Capture the cell that displays the provided text and extract its (x, y) central coordinate. 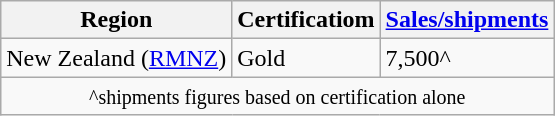
Gold (306, 58)
7,500^ (467, 58)
Sales/shipments (467, 20)
New Zealand (RMNZ) (116, 58)
^shipments figures based on certification alone (278, 96)
Region (116, 20)
Certificatiom (306, 20)
